Detect which cell encompasses the target text, then output its (x, y) center coordinate. 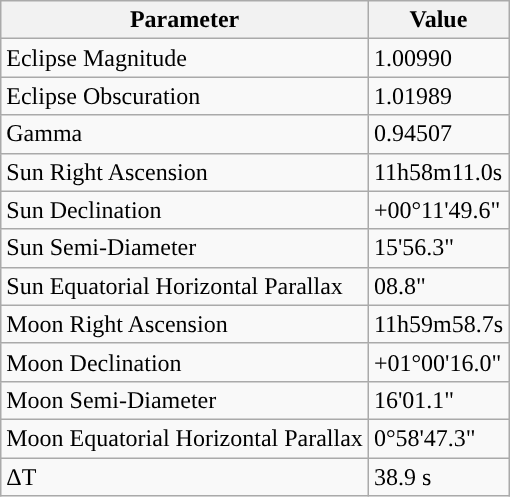
+01°00'16.0" (438, 362)
38.9 s (438, 477)
Sun Declination (185, 210)
Sun Semi-Diameter (185, 248)
Moon Equatorial Horizontal Parallax (185, 438)
1.00990 (438, 58)
0°58'47.3" (438, 438)
11h58m11.0s (438, 172)
ΔT (185, 477)
Eclipse Magnitude (185, 58)
1.01989 (438, 96)
Gamma (185, 134)
Parameter (185, 20)
Value (438, 20)
Sun Right Ascension (185, 172)
Sun Equatorial Horizontal Parallax (185, 286)
08.8" (438, 286)
16'01.1" (438, 400)
11h59m58.7s (438, 324)
Moon Right Ascension (185, 324)
Eclipse Obscuration (185, 96)
0.94507 (438, 134)
15'56.3" (438, 248)
+00°11'49.6" (438, 210)
Moon Semi-Diameter (185, 400)
Moon Declination (185, 362)
